Find where the given text appears and provide that cell's center as (x, y) coordinate. 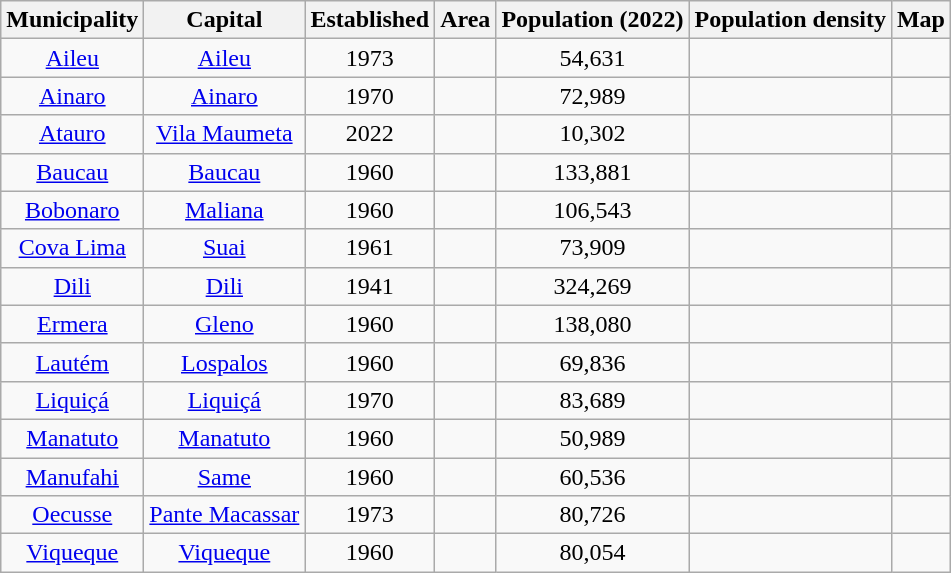
Same (224, 477)
69,836 (592, 362)
Map (920, 20)
72,989 (592, 96)
Capital (224, 20)
1961 (370, 248)
50,989 (592, 438)
Pante Macassar (224, 515)
106,543 (592, 210)
83,689 (592, 400)
Atauro (72, 134)
133,881 (592, 172)
1941 (370, 286)
60,536 (592, 477)
2022 (370, 134)
Lospalos (224, 362)
Population density (790, 20)
54,631 (592, 58)
Established (370, 20)
Population (2022) (592, 20)
Oecusse (72, 515)
Manufahi (72, 477)
Bobonaro (72, 210)
Lautém (72, 362)
73,909 (592, 248)
324,269 (592, 286)
80,054 (592, 553)
80,726 (592, 515)
Vila Maumeta (224, 134)
Maliana (224, 210)
10,302 (592, 134)
Cova Lima (72, 248)
138,080 (592, 324)
Municipality (72, 20)
Suai (224, 248)
Ermera (72, 324)
Gleno (224, 324)
Area (466, 20)
